Return the (X, Y) coordinate for the center point of the cell that contains the specified text.  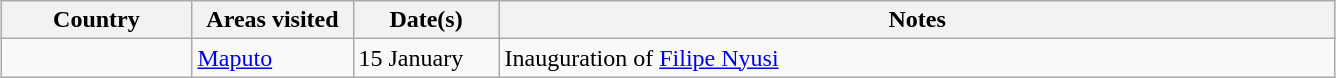
Country (96, 20)
Maputo (272, 58)
15 January (426, 58)
Inauguration of Filipe Nyusi (917, 58)
Date(s) (426, 20)
Notes (917, 20)
Areas visited (272, 20)
